Extract the (x, y) coordinate from the center of the cell holding the provided text.  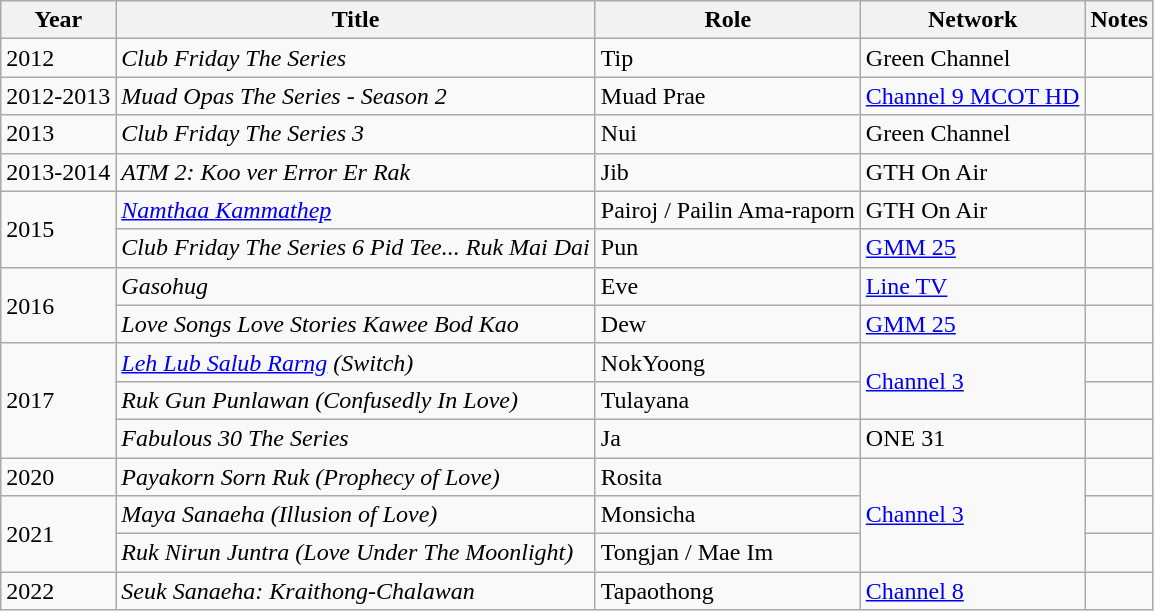
Fabulous 30 The Series (356, 438)
Gasohug (356, 286)
2017 (58, 400)
Pairoj / Pailin Ama-raporn (728, 210)
Maya Sanaeha (Illusion of Love) (356, 515)
Club Friday The Series 6 Pid Tee... Ruk Mai Dai (356, 248)
Tongjan / Mae Im (728, 553)
2012-2013 (58, 96)
Muad Opas The Series - Season 2 (356, 96)
Ja (728, 438)
Namthaa Kammathep (356, 210)
Channel 8 (972, 591)
Rosita (728, 477)
2021 (58, 534)
Nui (728, 134)
2020 (58, 477)
2022 (58, 591)
Club Friday The Series (356, 58)
Leh Lub Salub Rarng (Switch) (356, 362)
Year (58, 20)
Eve (728, 286)
Monsicha (728, 515)
2013 (58, 134)
Club Friday The Series 3 (356, 134)
Ruk Nirun Juntra (Love Under The Moonlight) (356, 553)
Dew (728, 324)
Network (972, 20)
Seuk Sanaeha: Kraithong-Chalawan (356, 591)
Title (356, 20)
Line TV (972, 286)
Jib (728, 172)
Ruk Gun Punlawan (Confusedly In Love) (356, 400)
Tapaothong (728, 591)
Channel 9 MCOT HD (972, 96)
Muad Prae (728, 96)
Love Songs Love Stories Kawee Bod Kao (356, 324)
Role (728, 20)
2016 (58, 305)
Tulayana (728, 400)
2015 (58, 229)
2013-2014 (58, 172)
NokYoong (728, 362)
Notes (1119, 20)
2012 (58, 58)
Tip (728, 58)
ONE 31 (972, 438)
Pun (728, 248)
ATM 2: Koo ver Error Er Rak (356, 172)
Payakorn Sorn Ruk (Prophecy of Love) (356, 477)
